Extract the [X, Y] coordinate from the center of the cell holding the provided text.  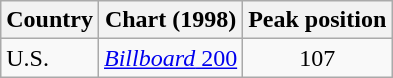
107 [318, 58]
Chart (1998) [170, 20]
Billboard 200 [170, 58]
Peak position [318, 20]
U.S. [50, 58]
Country [50, 20]
